Scan for the cell matching the given text and deliver its (X, Y) coordinate at center. 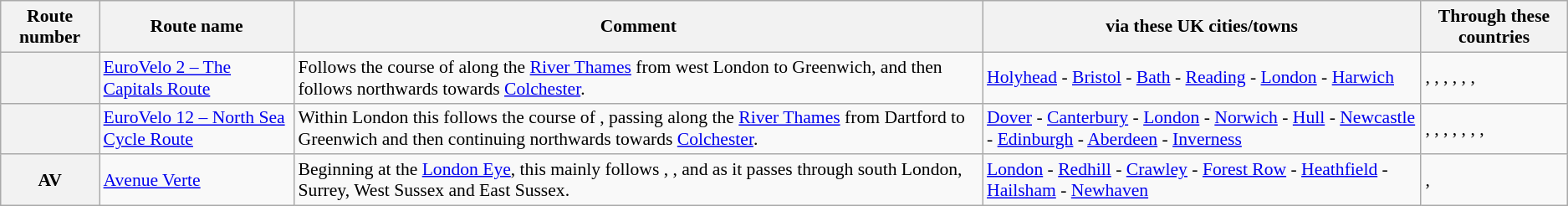
, (1494, 181)
London - Redhill - Crawley - Forest Row - Heathfield - Hailsham - Newhaven (1202, 181)
Dover - Canterbury - London - Norwich - Hull - Newcastle - Edinburgh - Aberdeen - Inverness (1202, 129)
Route number (50, 27)
Avenue Verte (197, 181)
Beginning at the London Eye, this mainly follows , , and as it passes through south London, Surrey, West Sussex and East Sussex. (639, 181)
via these UK cities/towns (1202, 27)
AV (50, 181)
, , , , , , , (1494, 129)
Comment (639, 27)
Holyhead - Bristol - Bath - Reading - London - Harwich (1202, 77)
Follows the course of along the River Thames from west London to Greenwich, and then follows northwards towards Colchester. (639, 77)
EuroVelo 2 – The Capitals Route (197, 77)
Route name (197, 27)
Through these countries (1494, 27)
, , , , , , (1494, 77)
EuroVelo 12 – North Sea Cycle Route (197, 129)
